For the text-containing cell, return its midpoint in [X, Y] coordinate format. 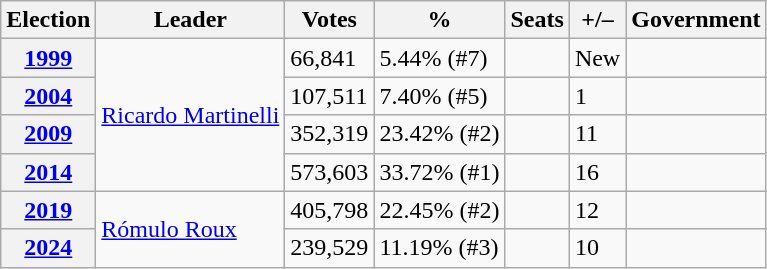
2004 [48, 96]
+/– [597, 20]
2009 [48, 134]
352,319 [330, 134]
23.42% (#2) [440, 134]
405,798 [330, 210]
% [440, 20]
66,841 [330, 58]
1999 [48, 58]
573,603 [330, 172]
1 [597, 96]
Leader [190, 20]
2014 [48, 172]
239,529 [330, 248]
Government [696, 20]
Rómulo Roux [190, 229]
22.45% (#2) [440, 210]
5.44% (#7) [440, 58]
16 [597, 172]
Ricardo Martinelli [190, 115]
New [597, 58]
2019 [48, 210]
Seats [537, 20]
12 [597, 210]
11.19% (#3) [440, 248]
107,511 [330, 96]
2024 [48, 248]
10 [597, 248]
33.72% (#1) [440, 172]
11 [597, 134]
Election [48, 20]
7.40% (#5) [440, 96]
Votes [330, 20]
